Search for the cell housing the specified text and yield its [x, y] center coordinate. 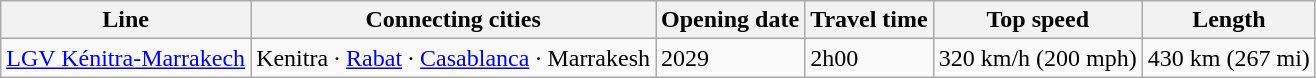
2029 [730, 58]
Connecting cities [454, 20]
Top speed [1038, 20]
2h00 [870, 58]
LGV Kénitra-Marrakech [126, 58]
Length [1228, 20]
Opening date [730, 20]
430 km (267 mi) [1228, 58]
Kenitra · Rabat · Casablanca · Marrakesh [454, 58]
Travel time [870, 20]
320 km/h (200 mph) [1038, 58]
Line [126, 20]
